Capture the cell that displays the provided text and extract its (x, y) central coordinate. 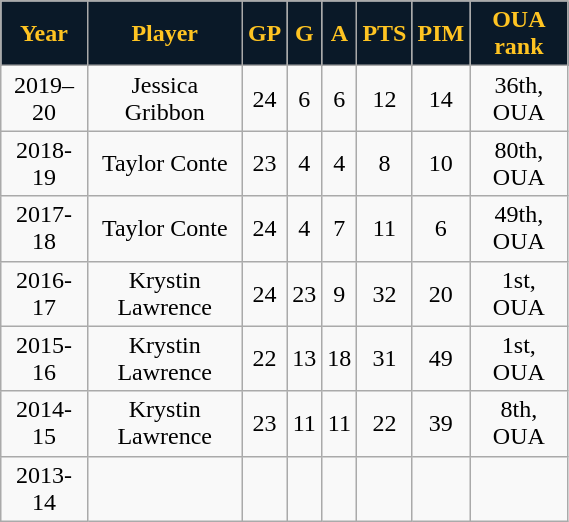
2016-17 (44, 294)
2017-18 (44, 228)
20 (441, 294)
18 (340, 358)
31 (384, 358)
2013-14 (44, 488)
Jessica Gribbon (164, 98)
PIM (441, 34)
7 (340, 228)
36th, OUA (519, 98)
14 (441, 98)
OUA rank (519, 34)
Player (164, 34)
10 (441, 164)
49th, OUA (519, 228)
80th, OUA (519, 164)
G (304, 34)
2015-16 (44, 358)
9 (340, 294)
39 (441, 424)
A (340, 34)
Year (44, 34)
2019–20 (44, 98)
2018-19 (44, 164)
GP (264, 34)
13 (304, 358)
8th, OUA (519, 424)
49 (441, 358)
8 (384, 164)
2014-15 (44, 424)
32 (384, 294)
12 (384, 98)
PTS (384, 34)
